Find where the given text appears and provide that cell's center as (X, Y) coordinate. 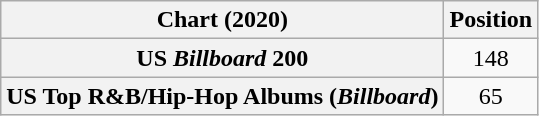
US Billboard 200 (222, 58)
65 (491, 96)
Chart (2020) (222, 20)
US Top R&B/Hip-Hop Albums (Billboard) (222, 96)
148 (491, 58)
Position (491, 20)
